Identify which cell holds the provided text, then report its [x, y] central coordinate. 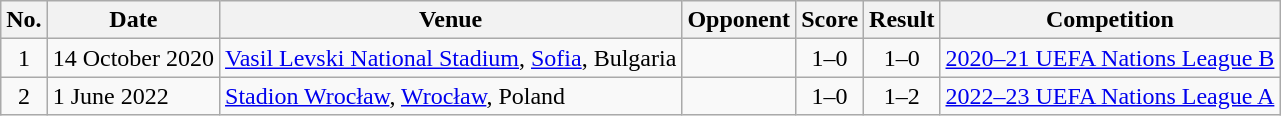
Vasil Levski National Stadium, Sofia, Bulgaria [451, 58]
2020–21 UEFA Nations League B [1110, 58]
Competition [1110, 20]
2 [24, 96]
Result [902, 20]
1 [24, 58]
Opponent [739, 20]
Venue [451, 20]
2022–23 UEFA Nations League A [1110, 96]
Stadion Wrocław, Wrocław, Poland [451, 96]
1 June 2022 [133, 96]
No. [24, 20]
1–2 [902, 96]
Date [133, 20]
Score [830, 20]
14 October 2020 [133, 58]
